Pinpoint the cell where the given text exists, returning its [X, Y] midpoint coordinate. 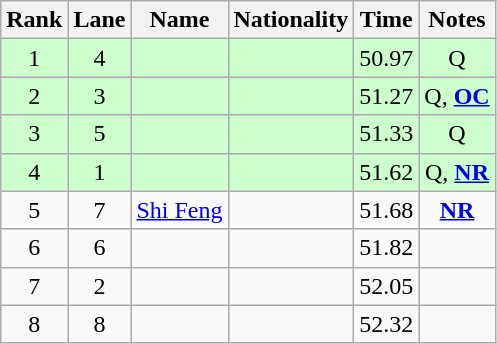
52.05 [386, 286]
51.27 [386, 96]
50.97 [386, 58]
51.68 [386, 210]
Lane [100, 20]
Q, NR [457, 172]
51.82 [386, 248]
51.33 [386, 134]
Name [180, 20]
Time [386, 20]
Nationality [291, 20]
Shi Feng [180, 210]
Notes [457, 20]
Rank [34, 20]
Q, OC [457, 96]
NR [457, 210]
51.62 [386, 172]
52.32 [386, 324]
